Search for the cell housing the specified text and yield its (x, y) center coordinate. 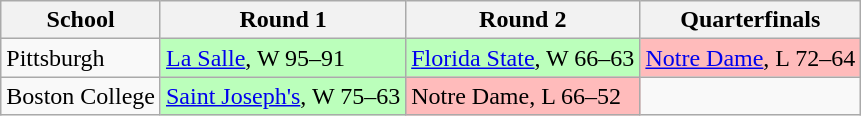
La Salle, W 95–91 (282, 58)
Notre Dame, L 72–64 (750, 58)
Boston College (81, 96)
School (81, 20)
Round 2 (523, 20)
Pittsburgh (81, 58)
Quarterfinals (750, 20)
Notre Dame, L 66–52 (523, 96)
Round 1 (282, 20)
Florida State, W 66–63 (523, 58)
Saint Joseph's, W 75–63 (282, 96)
